Search for the cell housing the specified text and yield its (X, Y) center coordinate. 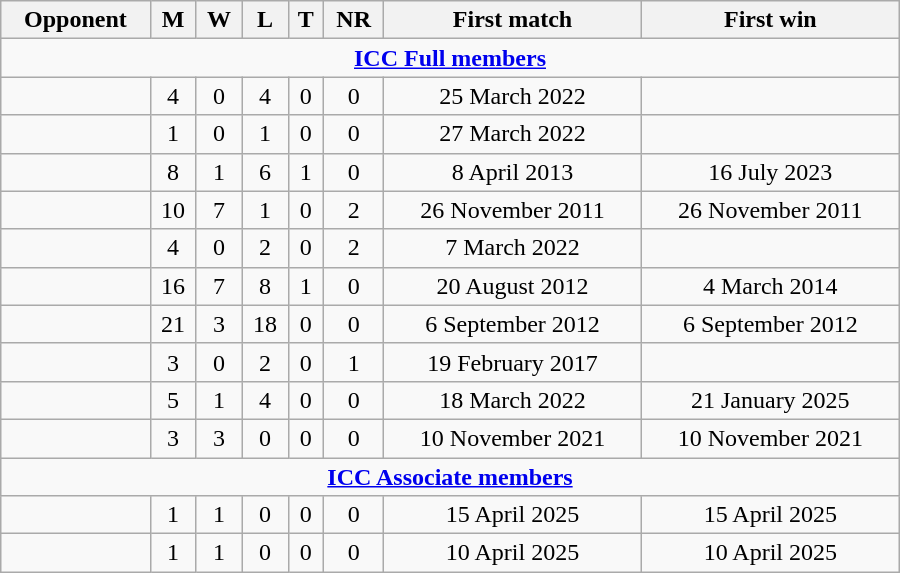
21 January 2025 (770, 400)
W (219, 20)
25 March 2022 (513, 96)
16 July 2023 (770, 172)
16 (173, 286)
First match (513, 20)
5 (173, 400)
ICC Associate members (450, 477)
7 March 2022 (513, 248)
18 (265, 324)
NR (354, 20)
L (265, 20)
20 August 2012 (513, 286)
M (173, 20)
Opponent (76, 20)
First win (770, 20)
10 (173, 210)
8 April 2013 (513, 172)
21 (173, 324)
6 (265, 172)
27 March 2022 (513, 134)
ICC Full members (450, 58)
18 March 2022 (513, 400)
T (306, 20)
19 February 2017 (513, 362)
4 March 2014 (770, 286)
